Identify which cell holds the provided text, then report its (x, y) central coordinate. 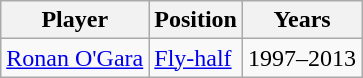
Position (196, 20)
Ronan O'Gara (75, 58)
Fly-half (196, 58)
1997–2013 (302, 58)
Player (75, 20)
Years (302, 20)
